For the text-containing cell, return its midpoint in (X, Y) coordinate format. 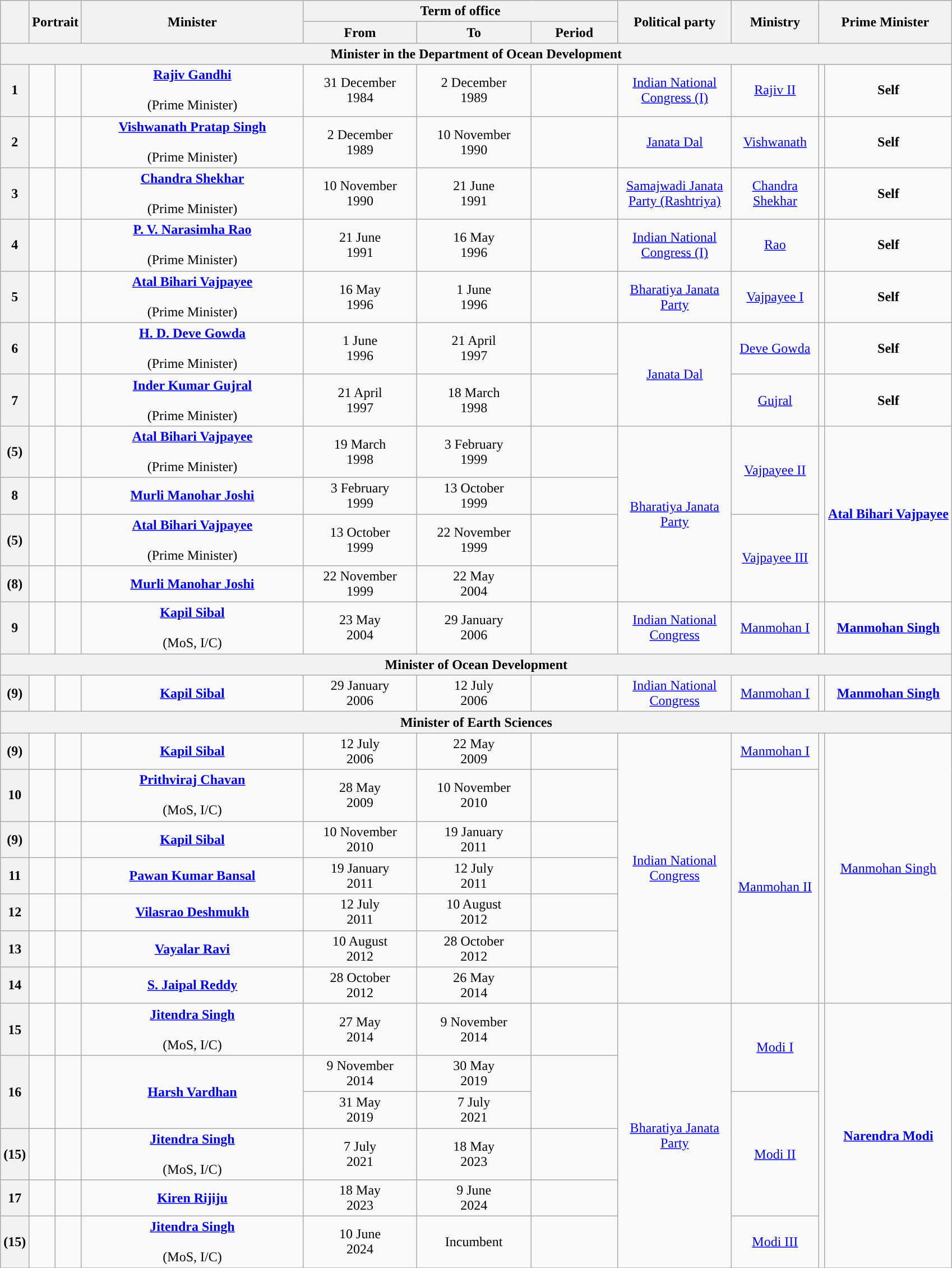
Modi I (775, 1048)
28 May2009 (360, 795)
12 (15, 912)
Narendra Modi (888, 1135)
Vishwanath Pratap Singh(Prime Minister) (192, 142)
6 (15, 348)
Vilasrao Deshmukh (192, 912)
9 June2024 (474, 1198)
3 (15, 193)
Gujral (775, 400)
Samajwadi Janata Party (Rashtriya) (675, 193)
Rao (775, 245)
30 May2019 (474, 1073)
23 May2004 (360, 628)
Chandra Shekhar (775, 193)
Vishwanath (775, 142)
Atal Bihari Vajpayee (888, 514)
19 March1998 (360, 451)
16 (15, 1091)
Rajiv Gandhi(Prime Minister) (192, 90)
Minister of Earth Sciences (477, 722)
10 June2024 (360, 1242)
Ministry (775, 22)
Deve Gowda (775, 348)
Modi II (775, 1154)
Inder Kumar Gujral(Prime Minister) (192, 400)
P. V. Narasimha Rao(Prime Minister) (192, 245)
Vajpayee II (775, 470)
15 (15, 1029)
Minister in the Department of Ocean Development (477, 54)
Pawan Kumar Bansal (192, 876)
Chandra Shekhar(Prime Minister) (192, 193)
Prime Minister (885, 22)
13 (15, 949)
Prithviraj Chavan(MoS, I/C) (192, 795)
18 March1998 (474, 400)
22 May2009 (474, 751)
Period (574, 33)
27 May2014 (360, 1029)
22 May2004 (474, 584)
Rajiv II (775, 90)
Kapil Sibal(MoS, I/C) (192, 628)
31 May2019 (360, 1109)
Modi III (775, 1242)
26 May2014 (474, 985)
1 (15, 90)
Vajpayee III (775, 557)
Portrait (56, 22)
Incumbent (474, 1242)
(8) (15, 584)
Term of office (461, 11)
4 (15, 245)
H. D. Deve Gowda(Prime Minister) (192, 348)
Vajpayee I (775, 297)
8 (15, 496)
11 (15, 876)
10 (15, 795)
Manmohan II (775, 886)
S. Jaipal Reddy (192, 985)
14 (15, 985)
Minister of Ocean Development (477, 665)
17 (15, 1198)
Vayalar Ravi (192, 949)
5 (15, 297)
To (474, 33)
31 December1984 (360, 90)
Political party (675, 22)
9 (15, 628)
From (360, 33)
Kiren Rijiju (192, 1198)
Harsh Vardhan (192, 1091)
2 (15, 142)
Minister (192, 22)
7 (15, 400)
